Provide the (X, Y) coordinate of the cell's center where the given text is located.  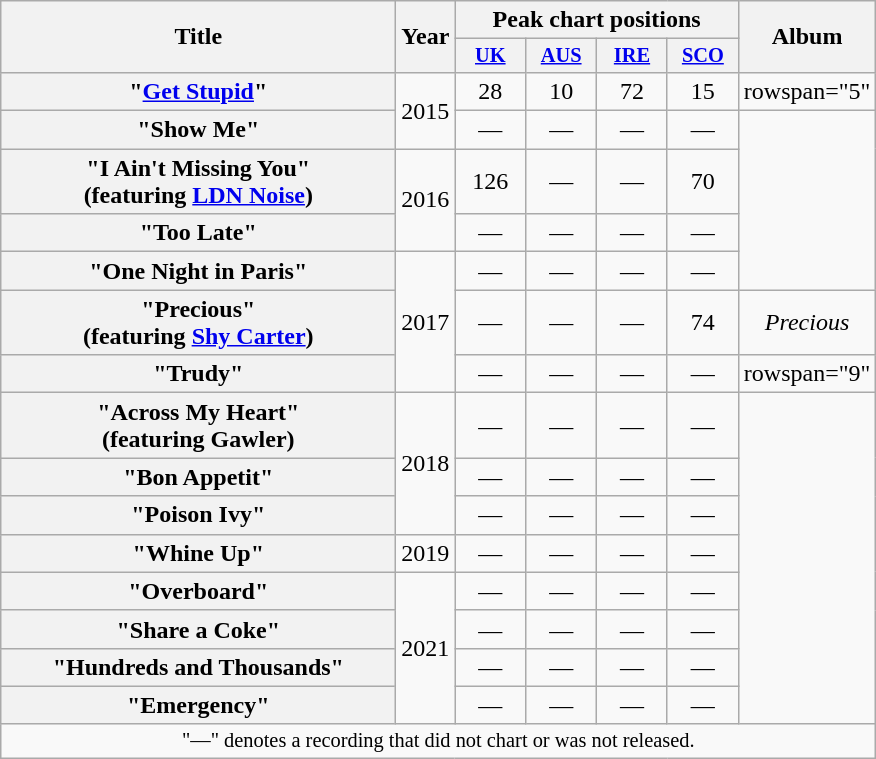
Title (198, 37)
126 (490, 182)
"Across My Heart"(featuring Gawler) (198, 426)
"Bon Appetit" (198, 477)
rowspan="9" (807, 374)
"Share a Coke" (198, 629)
UK (490, 56)
"Poison Ivy" (198, 515)
2019 (426, 553)
74 (702, 322)
"—" denotes a recording that did not chart or was not released. (438, 741)
70 (702, 182)
Peak chart positions (596, 20)
"Show Me" (198, 130)
2018 (426, 464)
"I Ain't Missing You"(featuring LDN Noise) (198, 182)
2017 (426, 322)
Album (807, 37)
28 (490, 91)
IRE (632, 56)
10 (562, 91)
"Precious"(featuring Shy Carter) (198, 322)
Year (426, 37)
SCO (702, 56)
2016 (426, 200)
2021 (426, 648)
rowspan="5" (807, 91)
"Overboard" (198, 591)
"Hundreds and Thousands" (198, 667)
2015 (426, 110)
"Whine Up" (198, 553)
"One Night in Paris" (198, 271)
15 (702, 91)
Precious (807, 322)
"Trudy" (198, 374)
"Emergency" (198, 705)
72 (632, 91)
"Too Late" (198, 233)
AUS (562, 56)
"Get Stupid" (198, 91)
